Scan for the cell matching the given text and deliver its [X, Y] coordinate at center. 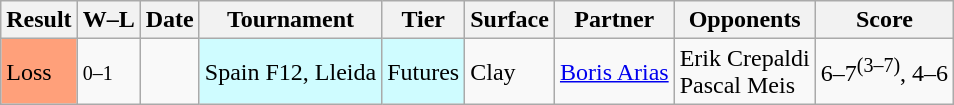
Result [39, 20]
Opponents [744, 20]
Partner [614, 20]
Futures [424, 72]
Erik Crepaldi Pascal Meis [744, 72]
Surface [510, 20]
Clay [510, 72]
Tournament [290, 20]
0–1 [108, 72]
Spain F12, Lleida [290, 72]
W–L [108, 20]
Boris Arias [614, 72]
Date [170, 20]
Loss [39, 72]
6–7(3–7), 4–6 [884, 72]
Score [884, 20]
Tier [424, 20]
